From the cell containing the given text, extract its center point as [x, y] coordinate. 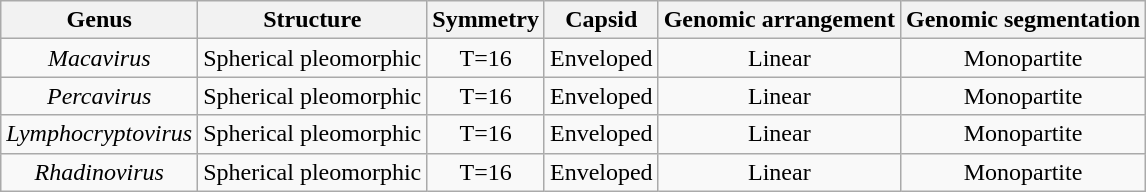
Genomic arrangement [779, 20]
Rhadinovirus [100, 172]
Percavirus [100, 96]
Symmetry [486, 20]
Macavirus [100, 58]
Capsid [601, 20]
Lymphocryptovirus [100, 134]
Genomic segmentation [1022, 20]
Structure [312, 20]
Genus [100, 20]
